Capture the cell that displays the provided text and extract its (x, y) central coordinate. 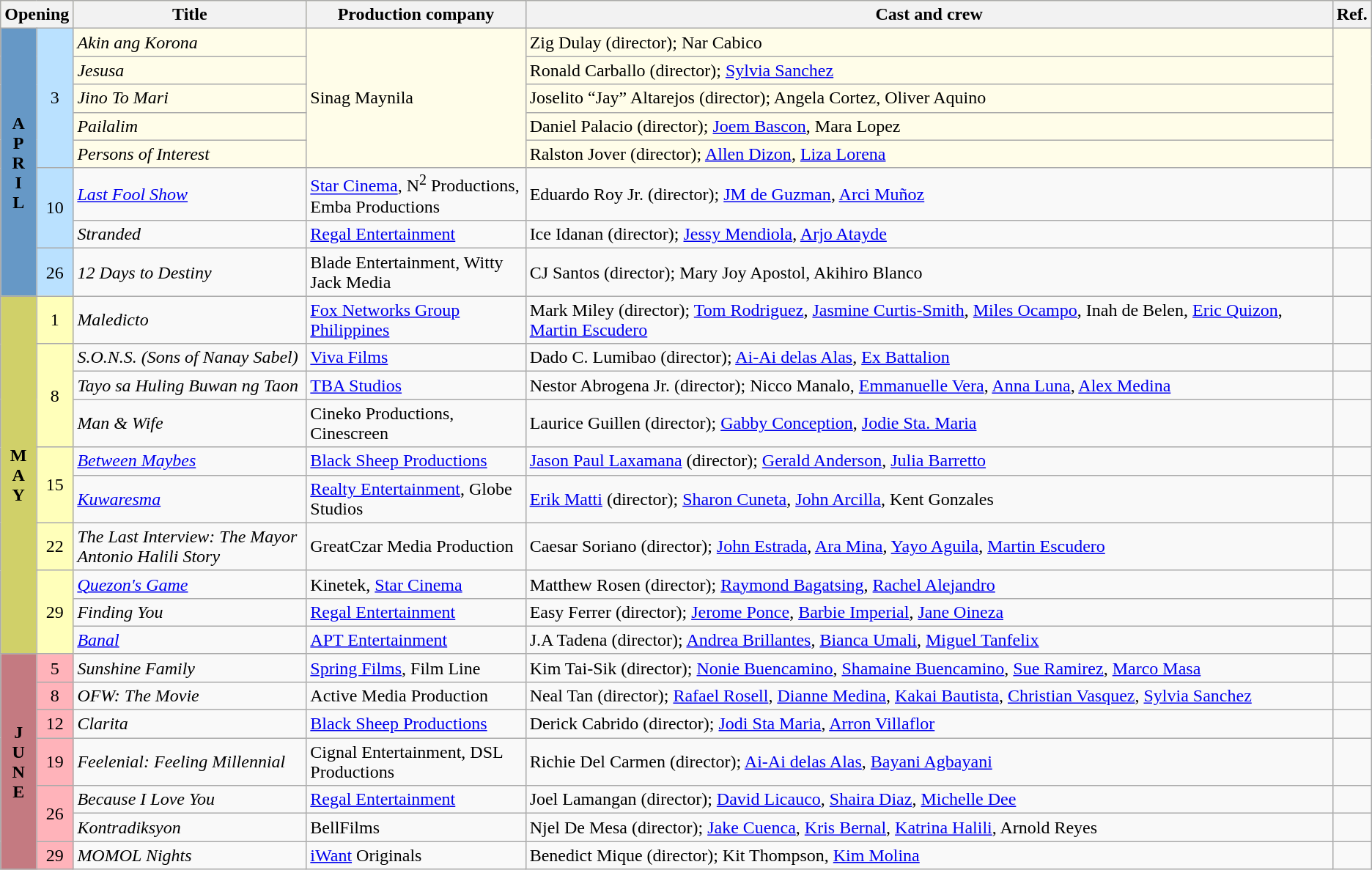
Neal Tan (director); Rafael Rosell, Dianne Medina, Kakai Bautista, Christian Vasquez, Sylvia Sanchez (929, 696)
GreatCzar Media Production (416, 547)
15 (55, 485)
Ref. (1351, 15)
CJ Santos (director); Mary Joy Apostol, Akihiro Blanco (929, 273)
Realty Entertainment, Globe Studios (416, 498)
Fox Networks Group Philippines (416, 320)
MOMOL Nights (190, 855)
Dado C. Lumibao (director); Ai-Ai delas Alas, Ex Battalion (929, 358)
5 (55, 668)
Quezon's Game (190, 584)
Joselito “Jay” Altarejos (director); Angela Cortez, Oliver Aquino (929, 98)
22 (55, 547)
Joel Lamangan (director); David Licauco, Shaira Diaz, Michelle Dee (929, 800)
Star Cinema, N2 Productions, Emba Productions (416, 194)
TBA Studios (416, 386)
Jino To Mari (190, 98)
Tayo sa Huling Buwan ng Taon (190, 386)
Caesar Soriano (director); John Estrada, Ara Mina, Yayo Aguila, Martin Escudero (929, 547)
Benedict Mique (director); Kit Thompson, Kim Molina (929, 855)
Nestor Abrogena Jr. (director); Nicco Manalo, Emmanuelle Vera, Anna Luna, Alex Medina (929, 386)
Ralston Jover (director); Allen Dizon, Liza Lorena (929, 154)
12 (55, 724)
Clarita (190, 724)
Erik Matti (director); Sharon Cuneta, John Arcilla, Kent Gonzales (929, 498)
Cignal Entertainment, DSL Productions (416, 762)
Maledicto (190, 320)
Matthew Rosen (director); Raymond Bagatsing, Rachel Alejandro (929, 584)
Jason Paul Laxamana (director); Gerald Anderson, Julia Barretto (929, 461)
Finding You (190, 612)
Cineko Productions, Cinescreen (416, 424)
iWant Originals (416, 855)
Eduardo Roy Jr. (director); JM de Guzman, Arci Muñoz (929, 194)
Man & Wife (190, 424)
10 (55, 208)
BellFilms (416, 827)
Kuwaresma (190, 498)
Cast and crew (929, 15)
Banal (190, 640)
Because I Love You (190, 800)
Daniel Palacio (director); Joem Bascon, Mara Lopez (929, 126)
Akin ang Korona (190, 43)
Spring Films, Film Line (416, 668)
Opening (37, 15)
12 Days to Destiny (190, 273)
Zig Dulay (director); Nar Cabico (929, 43)
Kim Tai-Sik (director); Nonie Buencamino, Shamaine Buencamino, Sue Ramirez, Marco Masa (929, 668)
Sinag Maynila (416, 98)
Title (190, 15)
Ronald Carballo (director); Sylvia Sanchez (929, 70)
Richie Del Carmen (director); Ai-Ai delas Alas, Bayani Agbayani (929, 762)
Easy Ferrer (director); Jerome Ponce, Barbie Imperial, Jane Oineza (929, 612)
Last Fool Show (190, 194)
19 (55, 762)
Production company (416, 15)
OFW: The Movie (190, 696)
Kontradiksyon (190, 827)
Viva Films (416, 358)
Persons of Interest (190, 154)
1 (55, 320)
Kinetek, Star Cinema (416, 584)
APT Entertainment (416, 640)
Stranded (190, 235)
Laurice Guillen (director); Gabby Conception, Jodie Sta. Maria (929, 424)
S.O.N.S. (Sons of Nanay Sabel) (190, 358)
Active Media Production (416, 696)
Between Maybes (190, 461)
MAY (19, 475)
Blade Entertainment, Witty Jack Media (416, 273)
Ice Idanan (director); Jessy Mendiola, Arjo Atayde (929, 235)
Mark Miley (director); Tom Rodriguez, Jasmine Curtis-Smith, Miles Ocampo, Inah de Belen, Eric Quizon, Martin Escudero (929, 320)
Jesusa (190, 70)
Pailalim (190, 126)
APRIL (19, 163)
3 (55, 98)
Derick Cabrido (director); Jodi Sta Maria, Arron Villaflor (929, 724)
The Last Interview: The Mayor Antonio Halili Story (190, 547)
JUNE (19, 761)
Feelenial: Feeling Millennial (190, 762)
Sunshine Family (190, 668)
J.A Tadena (director); Andrea Brillantes, Bianca Umali, Miguel Tanfelix (929, 640)
Njel De Mesa (director); Jake Cuenca, Kris Bernal, Katrina Halili, Arnold Reyes (929, 827)
